Provide the (X, Y) coordinate of the cell's center where the given text is located.  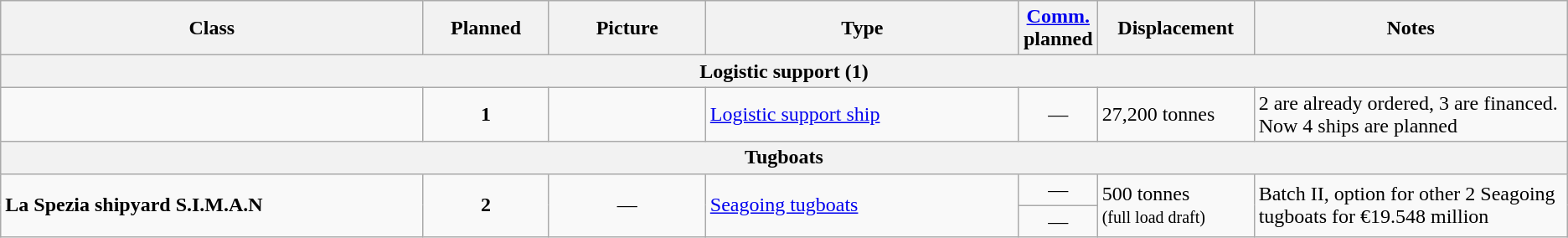
Seagoing tugboats (862, 205)
2 are already ordered, 3 are financed.Now 4 ships are planned (1411, 114)
Type (862, 28)
500 tonnes(full load draft) (1176, 205)
27,200 tonnes (1176, 114)
Planned (486, 28)
Notes (1411, 28)
La Spezia shipyard S.I.M.A.N (212, 205)
1 (486, 114)
Logistic support ship (862, 114)
Tugboats (784, 158)
Batch II, option for other 2 Seagoing tugboats for €19.548 million (1411, 205)
Class (212, 28)
Logistic support (1) (784, 71)
Comm. planned (1058, 28)
Picture (627, 28)
2 (486, 205)
Displacement (1176, 28)
